Detect which cell encompasses the target text, then output its (X, Y) center coordinate. 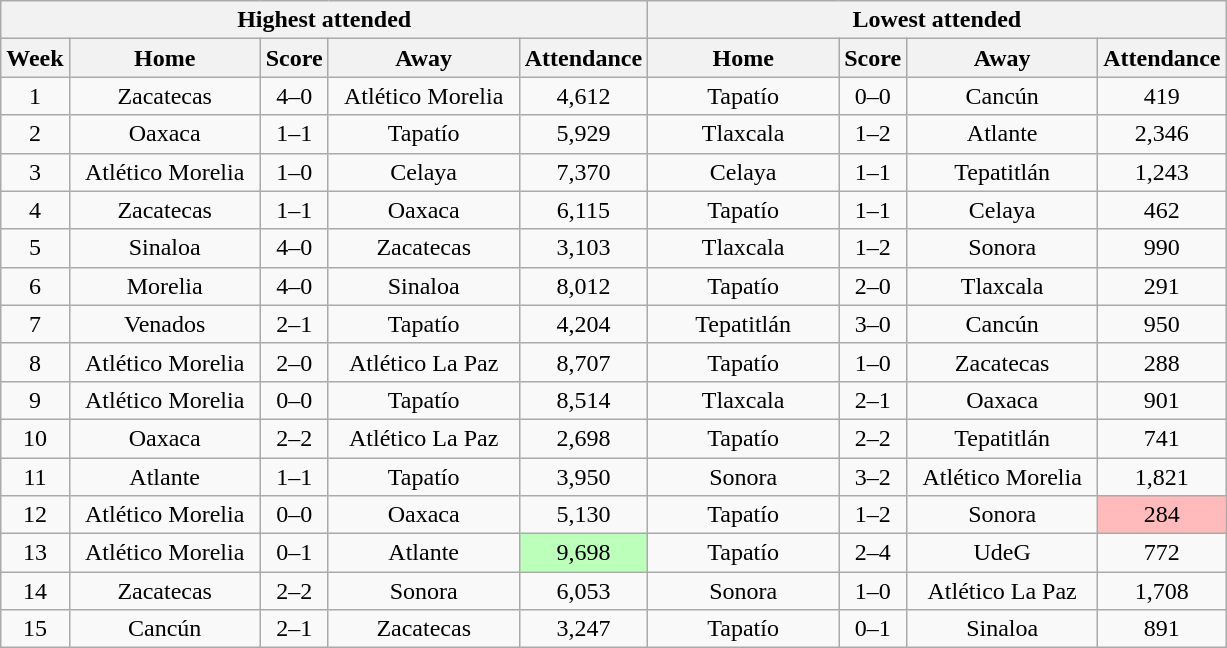
Lowest attended (937, 20)
741 (1162, 438)
Morelia (164, 286)
288 (1162, 362)
5,130 (583, 515)
8 (35, 362)
284 (1162, 515)
UdeG (1002, 553)
9 (35, 400)
Highest attended (324, 20)
7,370 (583, 172)
1,243 (1162, 172)
13 (35, 553)
3–0 (873, 324)
462 (1162, 210)
6,115 (583, 210)
4,612 (583, 96)
1,821 (1162, 477)
8,707 (583, 362)
3,103 (583, 248)
772 (1162, 553)
6 (35, 286)
3–2 (873, 477)
Venados (164, 324)
8,514 (583, 400)
7 (35, 324)
291 (1162, 286)
14 (35, 591)
990 (1162, 248)
Week (35, 58)
8,012 (583, 286)
1,708 (1162, 591)
9,698 (583, 553)
12 (35, 515)
901 (1162, 400)
4,204 (583, 324)
6,053 (583, 591)
891 (1162, 629)
419 (1162, 96)
15 (35, 629)
3,247 (583, 629)
2,346 (1162, 134)
3 (35, 172)
2 (35, 134)
1 (35, 96)
5,929 (583, 134)
3,950 (583, 477)
2–4 (873, 553)
11 (35, 477)
5 (35, 248)
950 (1162, 324)
4 (35, 210)
2,698 (583, 438)
10 (35, 438)
